Extract the [x, y] coordinate from the center of the cell holding the provided text.  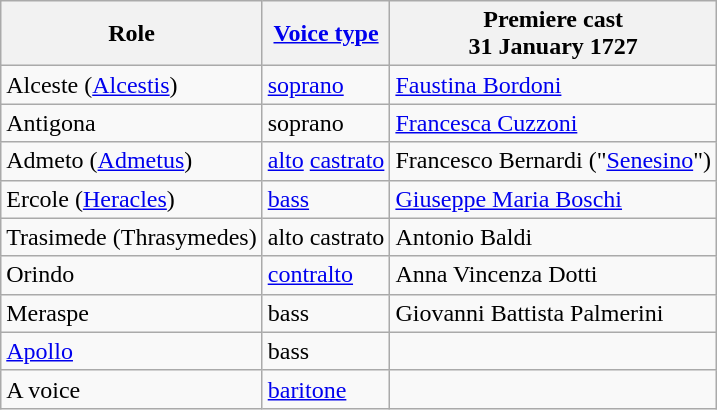
Giovanni Battista Palmerini [554, 313]
contralto [326, 275]
Faustina Bordoni [554, 85]
Admeto (Admetus) [132, 161]
Antonio Baldi [554, 237]
Meraspe [132, 313]
Voice type [326, 34]
Ercole (Heracles) [132, 199]
Apollo [132, 351]
Orindo [132, 275]
Premiere cast31 January 1727 [554, 34]
Alceste (Alcestis) [132, 85]
Francesco Bernardi ("Senesino") [554, 161]
Giuseppe Maria Boschi [554, 199]
Role [132, 34]
Anna Vincenza Dotti [554, 275]
Francesca Cuzzoni [554, 123]
A voice [132, 389]
baritone [326, 389]
Antigona [132, 123]
Trasimede (Thrasymedes) [132, 237]
